Output the (x, y) coordinate of the center of the cell containing the given text.  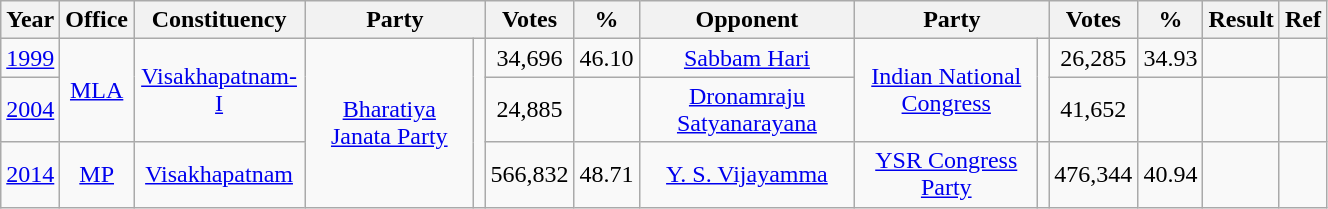
476,344 (1094, 174)
MP (97, 174)
Y. S. Vijayamma (747, 174)
566,832 (530, 174)
YSR Congress Party (946, 174)
24,885 (530, 110)
34.93 (1170, 58)
Indian National Congress (946, 90)
1999 (30, 58)
2004 (30, 110)
Office (97, 20)
Result (1241, 20)
Year (30, 20)
34,696 (530, 58)
Constituency (220, 20)
MLA (97, 90)
Sabbam Hari (747, 58)
Visakhapatnam (220, 174)
Opponent (747, 20)
26,285 (1094, 58)
Dronamraju Satyanarayana (747, 110)
41,652 (1094, 110)
Visakhapatnam-I (220, 90)
46.10 (606, 58)
48.71 (606, 174)
Ref (1302, 20)
40.94 (1170, 174)
2014 (30, 174)
Bharatiya Janata Party (390, 123)
